Extract the (X, Y) coordinate from the center of the cell holding the provided text.  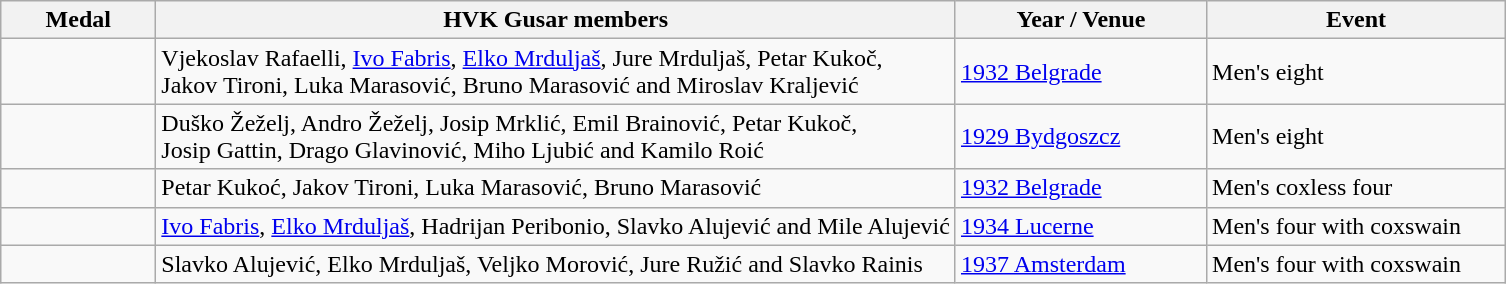
1934 Lucerne (1080, 226)
Medal (78, 20)
HVK Gusar members (556, 20)
1929 Bydgoszcz (1080, 136)
1937 Amsterdam (1080, 264)
Men's coxless four (1356, 188)
Vjekoslav Rafaelli, Ivo Fabris, Elko Mrduljaš, Jure Mrduljaš, Petar Kukoč,Jakov Tironi, Luka Marasović, Bruno Marasović and Miroslav Kraljević (556, 72)
Petar Kukoć, Jakov Tironi, Luka Marasović, Bruno Marasović (556, 188)
Event (1356, 20)
Ivo Fabris, Elko Mrduljaš, Hadrijan Peribonio, Slavko Alujević and Mile Alujević (556, 226)
Duško Žeželj, Andro Žeželj, Josip Mrklić, Emil Brainović, Petar Kukoč, Josip Gattin, Drago Glavinović, Miho Ljubić and Kamilo Roić (556, 136)
Year / Venue (1080, 20)
Slavko Alujević, Elko Mrduljaš, Veljko Morović, Jure Ružić and Slavko Rainis (556, 264)
